Detect which cell encompasses the target text, then output its [X, Y] center coordinate. 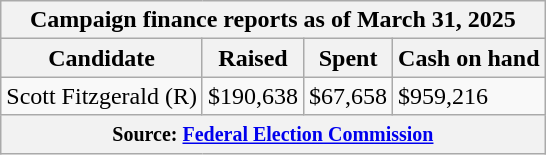
$959,216 [469, 96]
$190,638 [252, 96]
Raised [252, 58]
Spent [348, 58]
Candidate [102, 58]
Campaign finance reports as of March 31, 2025 [273, 20]
$67,658 [348, 96]
Scott Fitzgerald (R) [102, 96]
Source: Federal Election Commission [273, 134]
Cash on hand [469, 58]
